From the cell containing the given text, extract its center point as (x, y) coordinate. 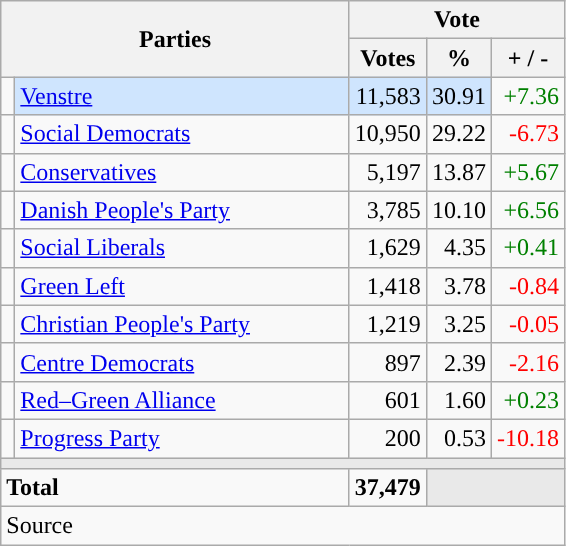
10,950 (388, 134)
13.87 (458, 172)
1,629 (388, 248)
5,197 (388, 172)
1,418 (388, 286)
% (458, 58)
+ / - (528, 58)
29.22 (458, 134)
Venstre (182, 96)
+7.36 (528, 96)
-10.18 (528, 438)
Vote (456, 20)
Social Democrats (182, 134)
897 (388, 362)
+0.41 (528, 248)
Green Left (182, 286)
-6.73 (528, 134)
Parties (176, 39)
Progress Party (182, 438)
Total (176, 488)
601 (388, 400)
37,479 (388, 488)
-2.16 (528, 362)
1,219 (388, 324)
+6.56 (528, 210)
3.78 (458, 286)
4.35 (458, 248)
-0.84 (528, 286)
Votes (388, 58)
11,583 (388, 96)
Social Liberals (182, 248)
Centre Democrats (182, 362)
2.39 (458, 362)
Danish People's Party (182, 210)
Christian People's Party (182, 324)
10.10 (458, 210)
Red–Green Alliance (182, 400)
3.25 (458, 324)
+5.67 (528, 172)
0.53 (458, 438)
30.91 (458, 96)
Conservatives (182, 172)
3,785 (388, 210)
Source (283, 526)
1.60 (458, 400)
200 (388, 438)
+0.23 (528, 400)
-0.05 (528, 324)
